Search for the cell housing the specified text and yield its [x, y] center coordinate. 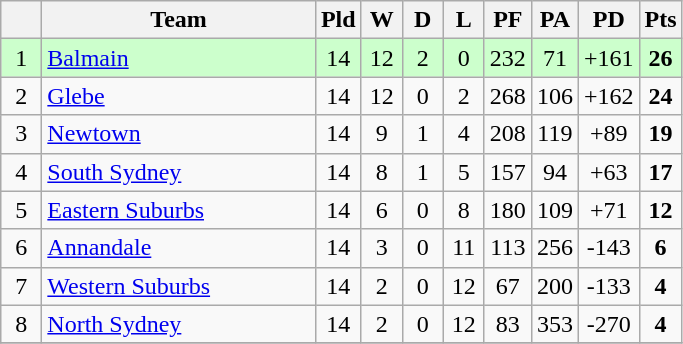
353 [554, 324]
-133 [608, 286]
109 [554, 210]
W [382, 20]
19 [660, 134]
Pld [338, 20]
17 [660, 172]
208 [508, 134]
PA [554, 20]
83 [508, 324]
+162 [608, 96]
Annandale [179, 248]
Balmain [179, 58]
-270 [608, 324]
Team [179, 20]
7 [22, 286]
Glebe [179, 96]
11 [464, 248]
180 [508, 210]
North Sydney [179, 324]
71 [554, 58]
256 [554, 248]
157 [508, 172]
+63 [608, 172]
106 [554, 96]
Pts [660, 20]
9 [382, 134]
+161 [608, 58]
+89 [608, 134]
200 [554, 286]
94 [554, 172]
67 [508, 286]
232 [508, 58]
Western Suburbs [179, 286]
PD [608, 20]
L [464, 20]
Newtown [179, 134]
PF [508, 20]
24 [660, 96]
26 [660, 58]
South Sydney [179, 172]
Eastern Suburbs [179, 210]
-143 [608, 248]
+71 [608, 210]
113 [508, 248]
268 [508, 96]
D [422, 20]
119 [554, 134]
